Output the [X, Y] coordinate of the center of the cell containing the given text.  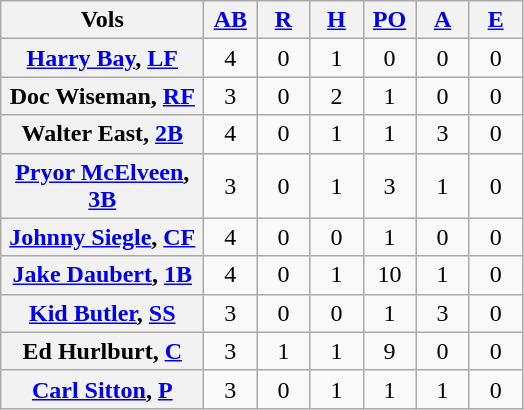
Vols [102, 20]
AB [230, 20]
PO [390, 20]
Walter East, 2B [102, 134]
Jake Daubert, 1B [102, 275]
Ed Hurlburt, C [102, 351]
H [336, 20]
Harry Bay, LF [102, 58]
Kid Butler, SS [102, 313]
R [284, 20]
Pryor McElveen, 3B [102, 186]
Doc Wiseman, RF [102, 96]
2 [336, 96]
9 [390, 351]
10 [390, 275]
Carl Sitton, P [102, 389]
E [496, 20]
Johnny Siegle, CF [102, 237]
A [442, 20]
